From the cell containing the given text, extract its center point as [X, Y] coordinate. 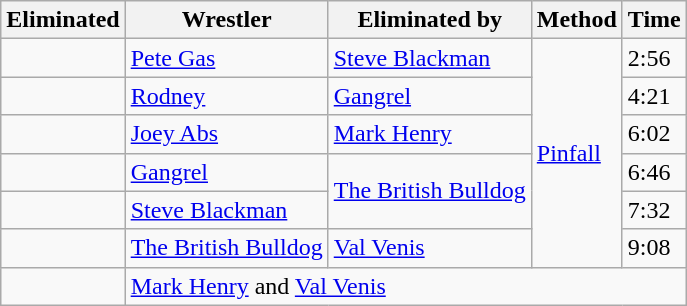
Joey Abs [226, 134]
Mark Henry and Val Venis [406, 286]
Eliminated by [430, 20]
2:56 [654, 58]
Mark Henry [430, 134]
Method [576, 20]
Rodney [226, 96]
6:46 [654, 172]
Val Venis [430, 248]
Pete Gas [226, 58]
Time [654, 20]
Wrestler [226, 20]
7:32 [654, 210]
Pinfall [576, 153]
9:08 [654, 248]
4:21 [654, 96]
6:02 [654, 134]
Eliminated [63, 20]
